Return (X, Y) of the center of cell containing provided text 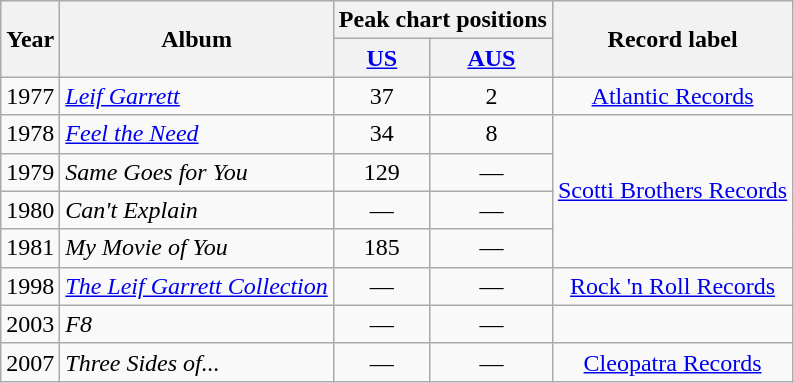
Three Sides of... (196, 362)
Year (30, 39)
1998 (30, 286)
185 (382, 248)
2003 (30, 324)
1981 (30, 248)
The Leif Garrett Collection (196, 286)
1980 (30, 210)
US (382, 58)
2 (491, 96)
Cleopatra Records (672, 362)
AUS (491, 58)
Leif Garrett (196, 96)
My Movie of You (196, 248)
Can't Explain (196, 210)
Same Goes for You (196, 172)
Record label (672, 39)
1977 (30, 96)
Rock 'n Roll Records (672, 286)
34 (382, 134)
Album (196, 39)
8 (491, 134)
1978 (30, 134)
129 (382, 172)
F8 (196, 324)
Atlantic Records (672, 96)
37 (382, 96)
2007 (30, 362)
Feel the Need (196, 134)
Scotti Brothers Records (672, 191)
1979 (30, 172)
Peak chart positions (442, 20)
